Return [X, Y] of the center of cell containing provided text 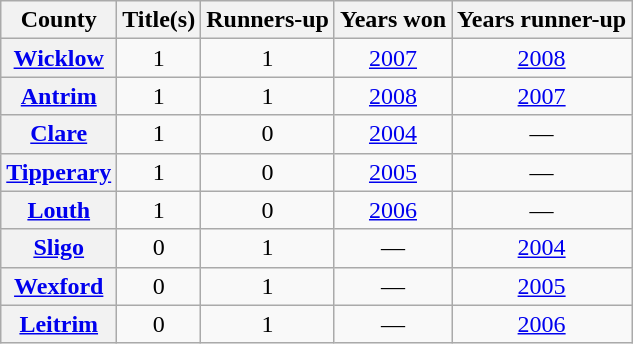
Sligo [59, 248]
Runners-up [268, 20]
Wicklow [59, 58]
Clare [59, 134]
Years won [392, 20]
Louth [59, 210]
Wexford [59, 286]
Title(s) [159, 20]
Years runner-up [542, 20]
Antrim [59, 96]
Tipperary [59, 172]
Leitrim [59, 324]
County [59, 20]
